Pinpoint the cell where the given text exists, returning its (x, y) midpoint coordinate. 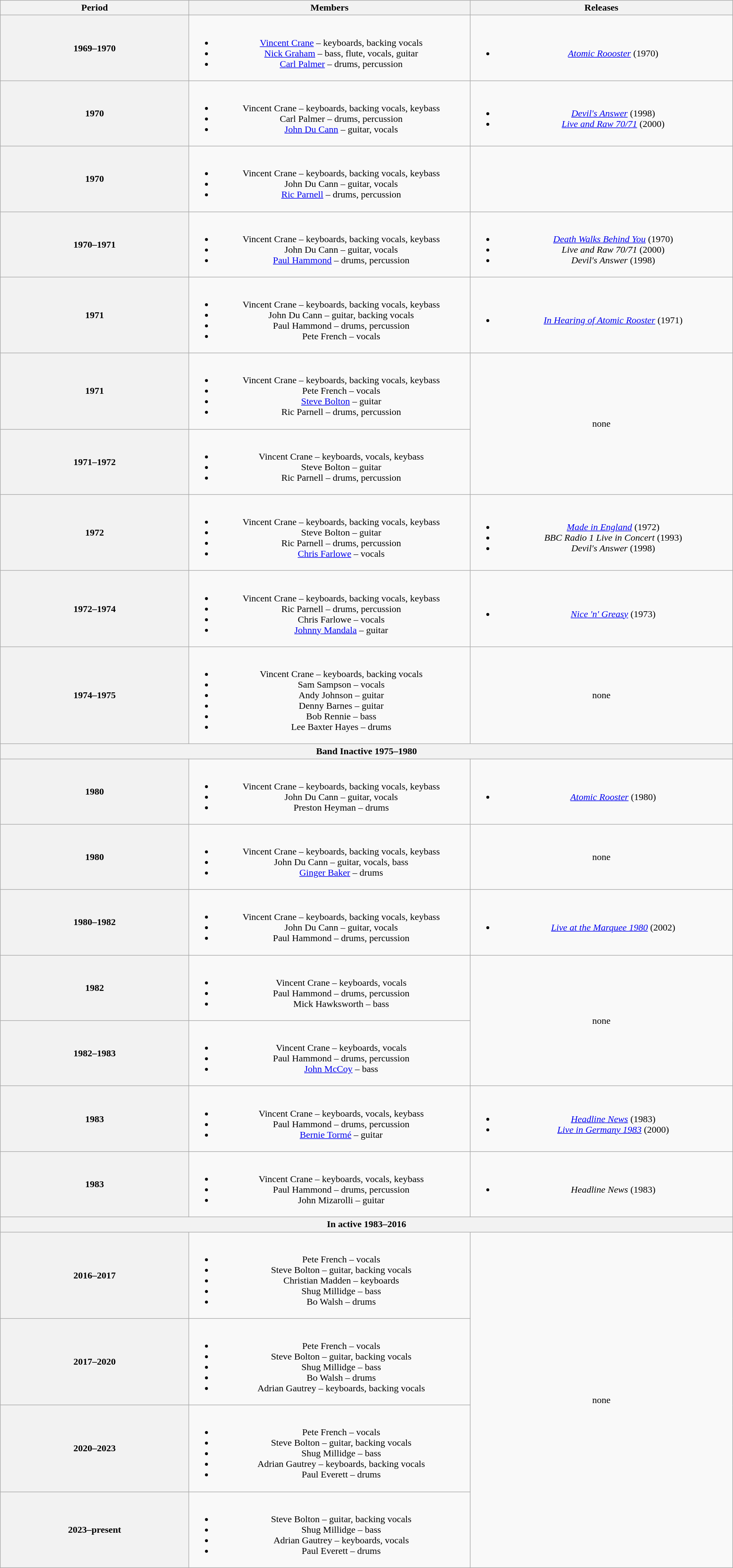
Vincent Crane – keyboards, backing vocals, keybassJohn Du Cann – guitar, vocalsRic Parnell – drums, percussion (329, 179)
Vincent Crane – keyboards, backing vocals, keybassRic Parnell – drums, percussionChris Farlowe – vocalsJohnny Mandala – guitar (329, 608)
Vincent Crane – keyboards, backing vocalsNick Graham – bass, flute, vocals, guitarCarl Palmer – drums, percussion (329, 48)
Members (329, 8)
Headline News (1983)Live in Germany 1983 (2000) (601, 1119)
Vincent Crane – keyboards, vocals, keybassPaul Hammond – drums, percussionJohn Mizarolli – guitar (329, 1184)
1971–1972 (95, 462)
Vincent Crane – keyboards, vocalsPaul Hammond – drums, percussionJohn McCoy – bass (329, 1053)
1980–1982 (95, 922)
1974–1975 (95, 695)
Devil's Answer (1998)Live and Raw 70/71 (2000) (601, 114)
1982–1983 (95, 1053)
2017–2020 (95, 1362)
Vincent Crane – keyboards, vocalsPaul Hammond – drums, percussionMick Hawksworth – bass (329, 988)
Vincent Crane – keyboards, backing vocals, keybassJohn Du Cann – guitar, backing vocalsPaul Hammond – drums, percussionPete French – vocals (329, 315)
Vincent Crane – keyboards, vocals, keybassPaul Hammond – drums, percussionBernie Tormé – guitar (329, 1119)
Releases (601, 8)
Atomic Roooster (1970) (601, 48)
Vincent Crane – keyboards, backing vocals, keybassJohn Du Cann – guitar, vocalsPreston Heyman – drums (329, 791)
Vincent Crane – keyboards, vocals, keybassSteve Bolton – guitarRic Parnell – drums, percussion (329, 462)
1969–1970 (95, 48)
Atomic Rooster (1980) (601, 791)
Live at the Marquee 1980 (2002) (601, 922)
2016–2017 (95, 1275)
Vincent Crane – keyboards, backing vocals, keybassSteve Bolton – guitarRic Parnell – drums, percussionChris Farlowe – vocals (329, 532)
Vincent Crane – keyboards, backing vocals, keybassJohn Du Cann – guitar, vocals, bassGinger Baker – drums (329, 857)
Band Inactive 1975–1980 (366, 751)
2020–2023 (95, 1448)
In Hearing of Atomic Rooster (1971) (601, 315)
1972 (95, 532)
Vincent Crane – keyboards, backing vocals, keybassCarl Palmer – drums, percussionJohn Du Cann – guitar, vocals (329, 114)
Made in England (1972)BBC Radio 1 Live in Concert (1993)Devil's Answer (1998) (601, 532)
Headline News (1983) (601, 1184)
In active 1983–2016 (366, 1224)
Vincent Crane – keyboards, backing vocalsSam Sampson – vocalsAndy Johnson – guitarDenny Barnes – guitarBob Rennie – bassLee Baxter Hayes – drums (329, 695)
2023–present (95, 1530)
1970–1971 (95, 244)
Nice 'n' Greasy (1973) (601, 608)
Period (95, 8)
Vincent Crane – keyboards, backing vocals, keybassPete French – vocalsSteve Bolton – guitarRic Parnell – drums, percussion (329, 391)
Pete French – vocalsSteve Bolton – guitar, backing vocalsShug Millidge – bassBo Walsh – drumsAdrian Gautrey – keyboards, backing vocals (329, 1362)
Steve Bolton – guitar, backing vocalsShug Millidge – bassAdrian Gautrey – keyboards, vocalsPaul Everett – drums (329, 1530)
Death Walks Behind You (1970)Live and Raw 70/71 (2000)Devil's Answer (1998) (601, 244)
1982 (95, 988)
Pete French – vocalsSteve Bolton – guitar, backing vocalsChristian Madden – keyboardsShug Millidge – bassBo Walsh – drums (329, 1275)
Pete French – vocalsSteve Bolton – guitar, backing vocalsShug Millidge – bassAdrian Gautrey – keyboards, backing vocalsPaul Everett – drums (329, 1448)
1972–1974 (95, 608)
